Detect which cell encompasses the target text, then output its (x, y) center coordinate. 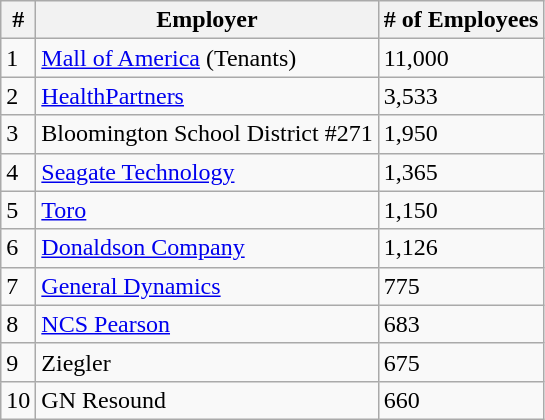
3,533 (461, 96)
9 (18, 362)
# of Employees (461, 20)
# (18, 20)
775 (461, 286)
2 (18, 96)
1,150 (461, 210)
683 (461, 324)
3 (18, 134)
Toro (207, 210)
Mall of America (Tenants) (207, 58)
General Dynamics (207, 286)
5 (18, 210)
Ziegler (207, 362)
Employer (207, 20)
Donaldson Company (207, 248)
1 (18, 58)
Bloomington School District #271 (207, 134)
Seagate Technology (207, 172)
1,950 (461, 134)
11,000 (461, 58)
675 (461, 362)
GN Resound (207, 400)
660 (461, 400)
NCS Pearson (207, 324)
6 (18, 248)
1,365 (461, 172)
1,126 (461, 248)
10 (18, 400)
8 (18, 324)
4 (18, 172)
HealthPartners (207, 96)
7 (18, 286)
